Pinpoint the cell where the given text exists, returning its [x, y] midpoint coordinate. 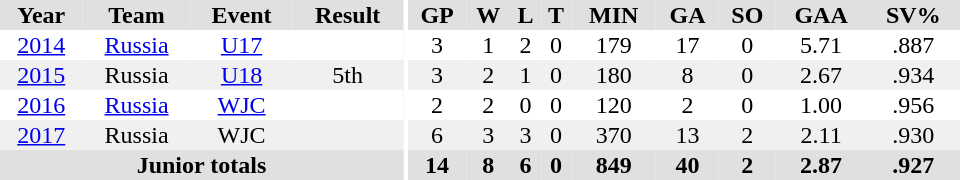
SO [748, 15]
T [556, 15]
1.00 [822, 105]
.927 [914, 165]
.887 [914, 45]
370 [614, 135]
U17 [242, 45]
849 [614, 165]
2.67 [822, 75]
14 [438, 165]
MIN [614, 15]
GA [688, 15]
SV% [914, 15]
2.11 [822, 135]
.956 [914, 105]
17 [688, 45]
2014 [41, 45]
2017 [41, 135]
5th [347, 75]
2.87 [822, 165]
.930 [914, 135]
120 [614, 105]
GP [438, 15]
2016 [41, 105]
Event [242, 15]
Result [347, 15]
40 [688, 165]
W [488, 15]
13 [688, 135]
L [526, 15]
2015 [41, 75]
Junior totals [202, 165]
Year [41, 15]
179 [614, 45]
GAA [822, 15]
Team [136, 15]
180 [614, 75]
5.71 [822, 45]
U18 [242, 75]
.934 [914, 75]
